Return [X, Y] of the center of cell containing provided text 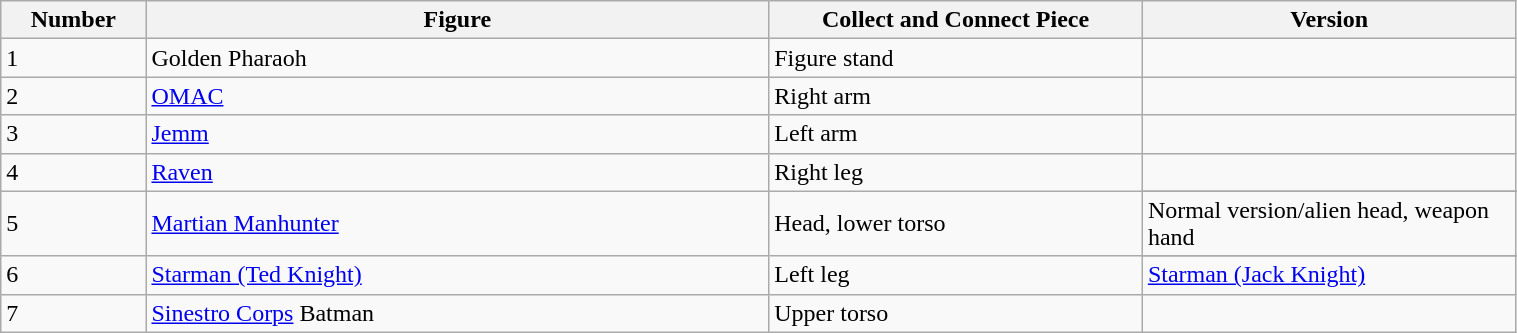
Left leg [956, 275]
Figure stand [956, 58]
Sinestro Corps Batman [458, 313]
Right arm [956, 96]
1 [74, 58]
Number [74, 20]
2 [74, 96]
7 [74, 313]
Starman (Jack Knight) [1329, 275]
Right leg [956, 172]
Head, lower torso [956, 224]
Version [1329, 20]
3 [74, 134]
Raven [458, 172]
Left arm [956, 134]
6 [74, 275]
5 [74, 224]
Martian Manhunter [458, 224]
4 [74, 172]
Normal version/alien head, weapon hand [1329, 224]
Figure [458, 20]
Upper torso [956, 313]
Golden Pharaoh [458, 58]
Collect and Connect Piece [956, 20]
OMAC [458, 96]
Starman (Ted Knight) [458, 275]
Jemm [458, 134]
